Scan for the cell matching the given text and deliver its [X, Y] coordinate at center. 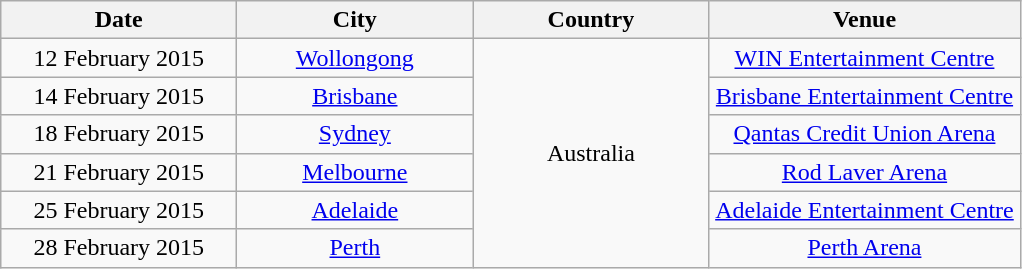
WIN Entertainment Centre [864, 58]
Brisbane [355, 96]
25 February 2015 [119, 210]
Melbourne [355, 172]
28 February 2015 [119, 248]
Sydney [355, 134]
Qantas Credit Union Arena [864, 134]
Venue [864, 20]
Wollongong [355, 58]
12 February 2015 [119, 58]
Country [591, 20]
Rod Laver Arena [864, 172]
Adelaide [355, 210]
Australia [591, 153]
Adelaide Entertainment Centre [864, 210]
City [355, 20]
18 February 2015 [119, 134]
Perth [355, 248]
14 February 2015 [119, 96]
Brisbane Entertainment Centre [864, 96]
Perth Arena [864, 248]
Date [119, 20]
21 February 2015 [119, 172]
